Return the (X, Y) coordinate for the center point of the cell that contains the specified text.  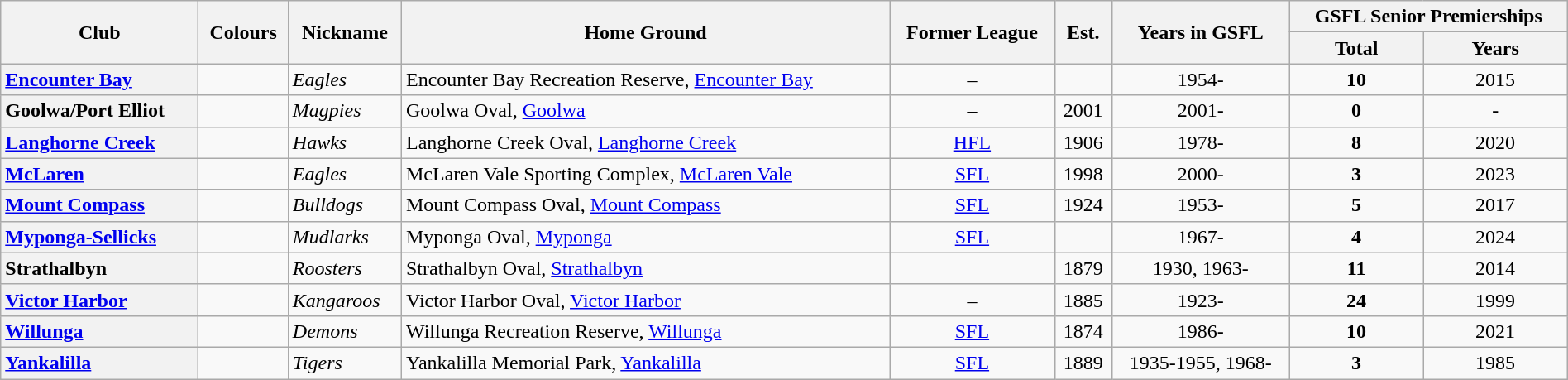
Club (99, 32)
Willunga (99, 331)
2001- (1201, 111)
1889 (1083, 363)
1999 (1495, 300)
- (1495, 111)
Victor Harbor (99, 300)
2020 (1495, 142)
1978- (1201, 142)
Former League (973, 32)
2024 (1495, 237)
1874 (1083, 331)
Years (1495, 48)
Yankalilla Memorial Park, Yankalilla (645, 363)
1967- (1201, 237)
Bulldogs (344, 205)
1986- (1201, 331)
Roosters (344, 268)
2021 (1495, 331)
Mount Compass Oval, Mount Compass (645, 205)
Goolwa Oval, Goolwa (645, 111)
1935-1955, 1968- (1201, 363)
1885 (1083, 300)
8 (1356, 142)
Yankalilla (99, 363)
24 (1356, 300)
Demons (344, 331)
Tigers (344, 363)
Myponga-Sellicks (99, 237)
Encounter Bay (99, 79)
GSFL Senior Premierships (1428, 17)
Years in GSFL (1201, 32)
2023 (1495, 174)
1924 (1083, 205)
1923- (1201, 300)
1879 (1083, 268)
1906 (1083, 142)
Magpies (344, 111)
Mount Compass (99, 205)
Mudlarks (344, 237)
Goolwa/Port Elliot (99, 111)
Victor Harbor Oval, Victor Harbor (645, 300)
Strathalbyn (99, 268)
McLaren Vale Sporting Complex, McLaren Vale (645, 174)
0 (1356, 111)
Langhorne Creek Oval, Langhorne Creek (645, 142)
Langhorne Creek (99, 142)
Total (1356, 48)
2015 (1495, 79)
5 (1356, 205)
Encounter Bay Recreation Reserve, Encounter Bay (645, 79)
1930, 1963- (1201, 268)
Kangaroos (344, 300)
2017 (1495, 205)
Colours (243, 32)
Strathalbyn Oval, Strathalbyn (645, 268)
McLaren (99, 174)
4 (1356, 237)
1998 (1083, 174)
Nickname (344, 32)
Home Ground (645, 32)
Est. (1083, 32)
Hawks (344, 142)
11 (1356, 268)
1953- (1201, 205)
2001 (1083, 111)
1985 (1495, 363)
HFL (973, 142)
2014 (1495, 268)
Myponga Oval, Myponga (645, 237)
Willunga Recreation Reserve, Willunga (645, 331)
2000- (1201, 174)
1954- (1201, 79)
